For the text-containing cell, return its midpoint in [X, Y] coordinate format. 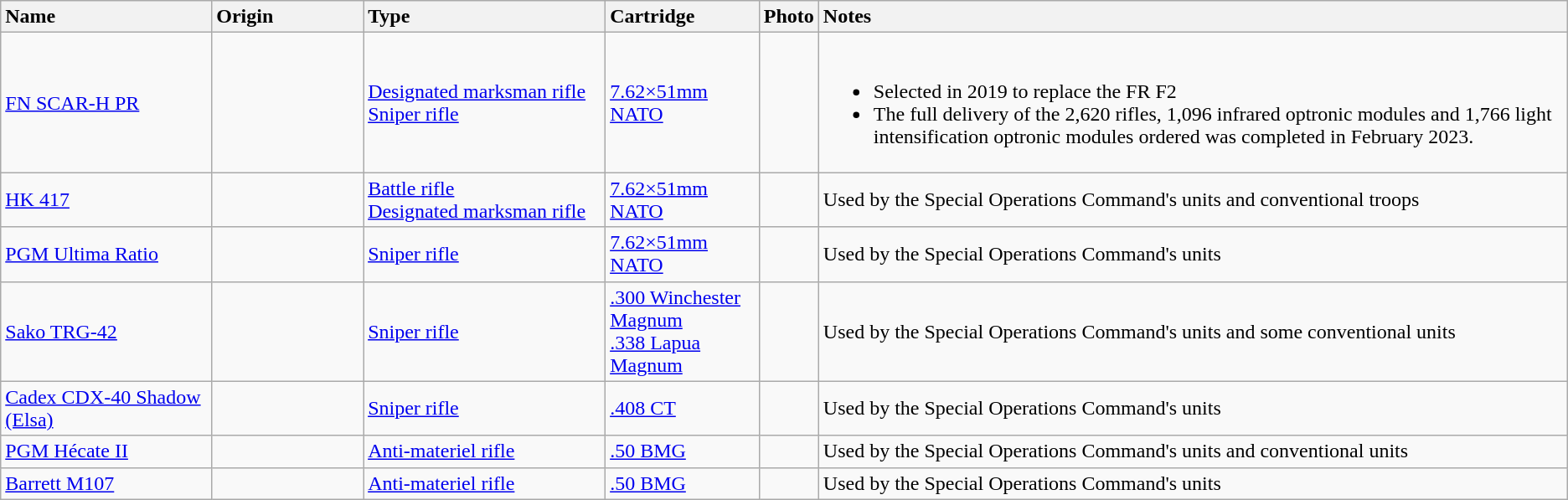
Origin [288, 17]
Cadex CDX-40 Shadow (Elsa) [106, 409]
Designated marksman rifleSniper rifle [484, 102]
FN SCAR-H PR [106, 102]
PGM Hécate II [106, 451]
Cartridge [683, 17]
.300 Winchester Magnum.338 Lapua Magnum [683, 332]
Sako TRG-42 [106, 332]
.408 CT [683, 409]
Photo [789, 17]
PGM Ultima Ratio [106, 255]
Name [106, 17]
Notes [1193, 17]
Used by the Special Operations Command's units and some conventional units [1193, 332]
Used by the Special Operations Command's units and conventional units [1193, 451]
Type [484, 17]
Barrett M107 [106, 483]
Used by the Special Operations Command's units and conventional troops [1193, 199]
Battle rifleDesignated marksman rifle [484, 199]
HK 417 [106, 199]
